Determine the [x, y] coordinate at the center of the cell enclosing the given text.  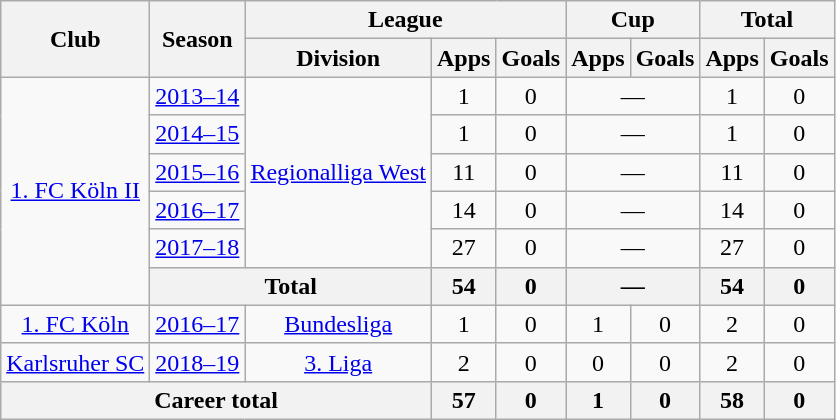
Karlsruher SC [76, 362]
2018–19 [198, 362]
2014–15 [198, 134]
1. FC Köln II [76, 191]
2013–14 [198, 96]
58 [732, 400]
Season [198, 39]
1. FC Köln [76, 324]
2017–18 [198, 248]
Regionalliga West [338, 172]
Division [338, 58]
Club [76, 39]
57 [464, 400]
3. Liga [338, 362]
Cup [633, 20]
2015–16 [198, 172]
League [406, 20]
Bundesliga [338, 324]
Career total [216, 400]
